Provide the [x, y] coordinate of the cell's center where the given text is located.  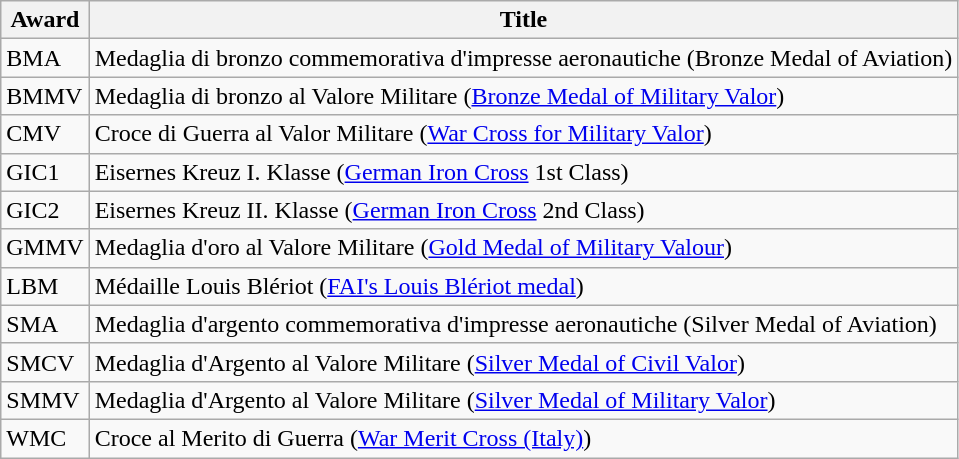
Medaglia d'Argento al Valore Militare (Silver Medal of Military Valor) [524, 400]
Eisernes Kreuz I. Klasse (German Iron Cross 1st Class) [524, 172]
Medaglia d'oro al Valore Militare (Gold Medal of Military Valour) [524, 248]
Medaglia di bronzo al Valore Militare (Bronze Medal of Military Valor) [524, 96]
Award [45, 20]
SMMV [45, 400]
Title [524, 20]
Médaille Louis Blériot (FAI's Louis Blériot medal) [524, 286]
GIC2 [45, 210]
SMA [45, 324]
Medaglia d'Argento al Valore Militare (Silver Medal of Civil Valor) [524, 362]
Croce al Merito di Guerra (War Merit Cross (Italy)) [524, 438]
Eisernes Kreuz II. Klasse (German Iron Cross 2nd Class) [524, 210]
GMMV [45, 248]
BMA [45, 58]
Croce di Guerra al Valor Militare (War Cross for Military Valor) [524, 134]
BMMV [45, 96]
WMC [45, 438]
Medaglia d'argento commemorativa d'impresse aeronautiche (Silver Medal of Aviation) [524, 324]
SMCV [45, 362]
CMV [45, 134]
GIC1 [45, 172]
Medaglia di bronzo commemorativa d'impresse aeronautiche (Bronze Medal of Aviation) [524, 58]
LBM [45, 286]
